Determine the (X, Y) coordinate at the center of the cell enclosing the given text.  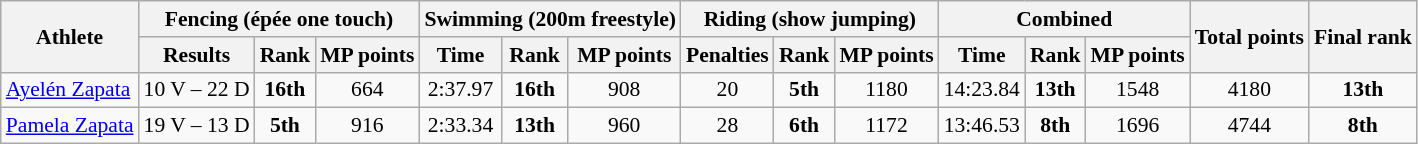
1172 (886, 126)
Athlete (70, 36)
20 (728, 90)
14:23.84 (982, 90)
19 V – 13 D (197, 126)
2:33.34 (460, 126)
960 (624, 126)
2:37.97 (460, 90)
Swimming (200m freestyle) (550, 19)
Penalties (728, 55)
4180 (1250, 90)
Riding (show jumping) (810, 19)
Pamela Zapata (70, 126)
6th (804, 126)
Final rank (1363, 36)
Ayelén Zapata (70, 90)
13:46.53 (982, 126)
4744 (1250, 126)
1180 (886, 90)
1696 (1138, 126)
Fencing (épée one touch) (280, 19)
10 V – 22 D (197, 90)
Results (197, 55)
28 (728, 126)
Combined (1064, 19)
664 (367, 90)
916 (367, 126)
908 (624, 90)
1548 (1138, 90)
Total points (1250, 36)
